Scan for the cell matching the given text and deliver its (X, Y) coordinate at center. 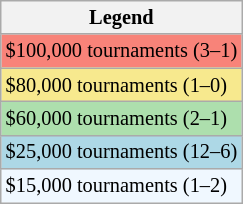
$25,000 tournaments (12–6) (122, 152)
$60,000 tournaments (2–1) (122, 118)
$80,000 tournaments (1–0) (122, 85)
$15,000 tournaments (1–2) (122, 186)
Legend (122, 17)
$100,000 tournaments (3–1) (122, 51)
